Locate the cell with the specified text and output its [X, Y] center coordinate. 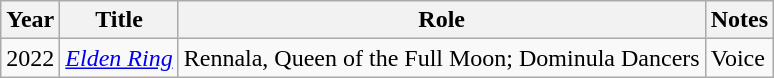
Voice [739, 58]
Role [442, 20]
Elden Ring [119, 58]
Title [119, 20]
Notes [739, 20]
Year [30, 20]
Rennala, Queen of the Full Moon; Dominula Dancers [442, 58]
2022 [30, 58]
